Capture the cell that displays the provided text and extract its [X, Y] central coordinate. 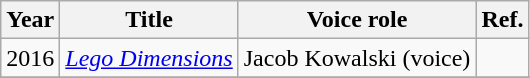
Year [30, 20]
Jacob Kowalski (voice) [357, 58]
Lego Dimensions [149, 58]
Voice role [357, 20]
Ref. [502, 20]
2016 [30, 58]
Title [149, 20]
